Search for the cell housing the specified text and yield its [x, y] center coordinate. 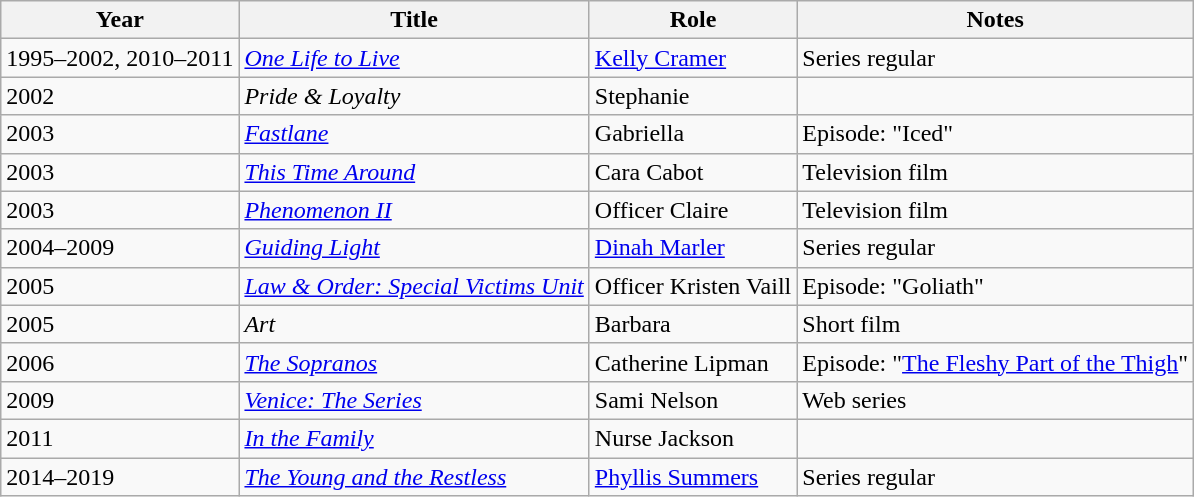
Law & Order: Special Victims Unit [414, 286]
Cara Cabot [692, 172]
Officer Claire [692, 210]
2004–2009 [120, 248]
Pride & Loyalty [414, 96]
Title [414, 20]
The Young and the Restless [414, 477]
Web series [996, 400]
Dinah Marler [692, 248]
2014–2019 [120, 477]
Episode: "The Fleshy Part of the Thigh" [996, 362]
2009 [120, 400]
Phyllis Summers [692, 477]
2002 [120, 96]
Phenomenon II [414, 210]
2006 [120, 362]
Catherine Lipman [692, 362]
Venice: The Series [414, 400]
Stephanie [692, 96]
Notes [996, 20]
Nurse Jackson [692, 438]
Year [120, 20]
One Life to Live [414, 58]
Episode: "Iced" [996, 134]
Fastlane [414, 134]
Kelly Cramer [692, 58]
2011 [120, 438]
Sami Nelson [692, 400]
Episode: "Goliath" [996, 286]
Guiding Light [414, 248]
1995–2002, 2010–2011 [120, 58]
This Time Around [414, 172]
In the Family [414, 438]
The Sopranos [414, 362]
Gabriella [692, 134]
Role [692, 20]
Barbara [692, 324]
Art [414, 324]
Officer Kristen Vaill [692, 286]
Short film [996, 324]
